From the cell containing the given text, extract its center point as [X, Y] coordinate. 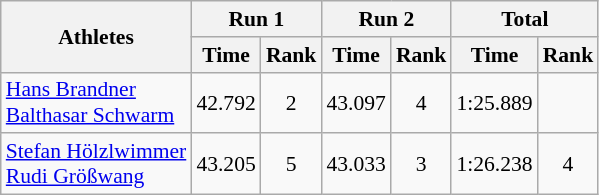
Total [524, 19]
Stefan HölzlwimmerRudi Größwang [96, 164]
Hans BrandnerBalthasar Schwarm [96, 102]
43.205 [226, 164]
Run 1 [256, 19]
43.097 [356, 102]
1:25.889 [494, 102]
5 [292, 164]
Athletes [96, 36]
43.033 [356, 164]
1:26.238 [494, 164]
Run 2 [386, 19]
42.792 [226, 102]
3 [422, 164]
2 [292, 102]
